Output the [x, y] coordinate of the center of the cell containing the given text.  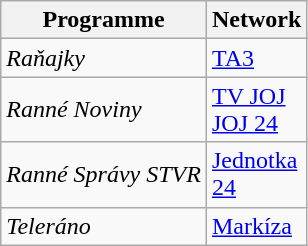
Markíza [256, 226]
Teleráno [104, 226]
Ranné Správy STVR [104, 174]
Network [256, 20]
Ranné Noviny [104, 110]
Programme [104, 20]
Raňajky [104, 58]
TV JOJJOJ 24 [256, 110]
Jednotka24 [256, 174]
TA3 [256, 58]
